Return the (X, Y) coordinate for the center point of the cell that contains the specified text.  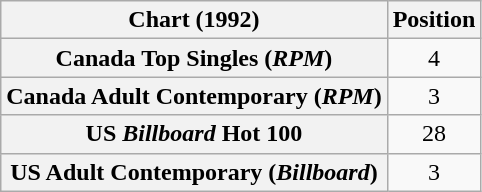
4 (434, 58)
28 (434, 134)
US Billboard Hot 100 (194, 134)
US Adult Contemporary (Billboard) (194, 172)
Position (434, 20)
Canada Adult Contemporary (RPM) (194, 96)
Chart (1992) (194, 20)
Canada Top Singles (RPM) (194, 58)
